Return the [X, Y] coordinate for the center point of the cell that contains the specified text.  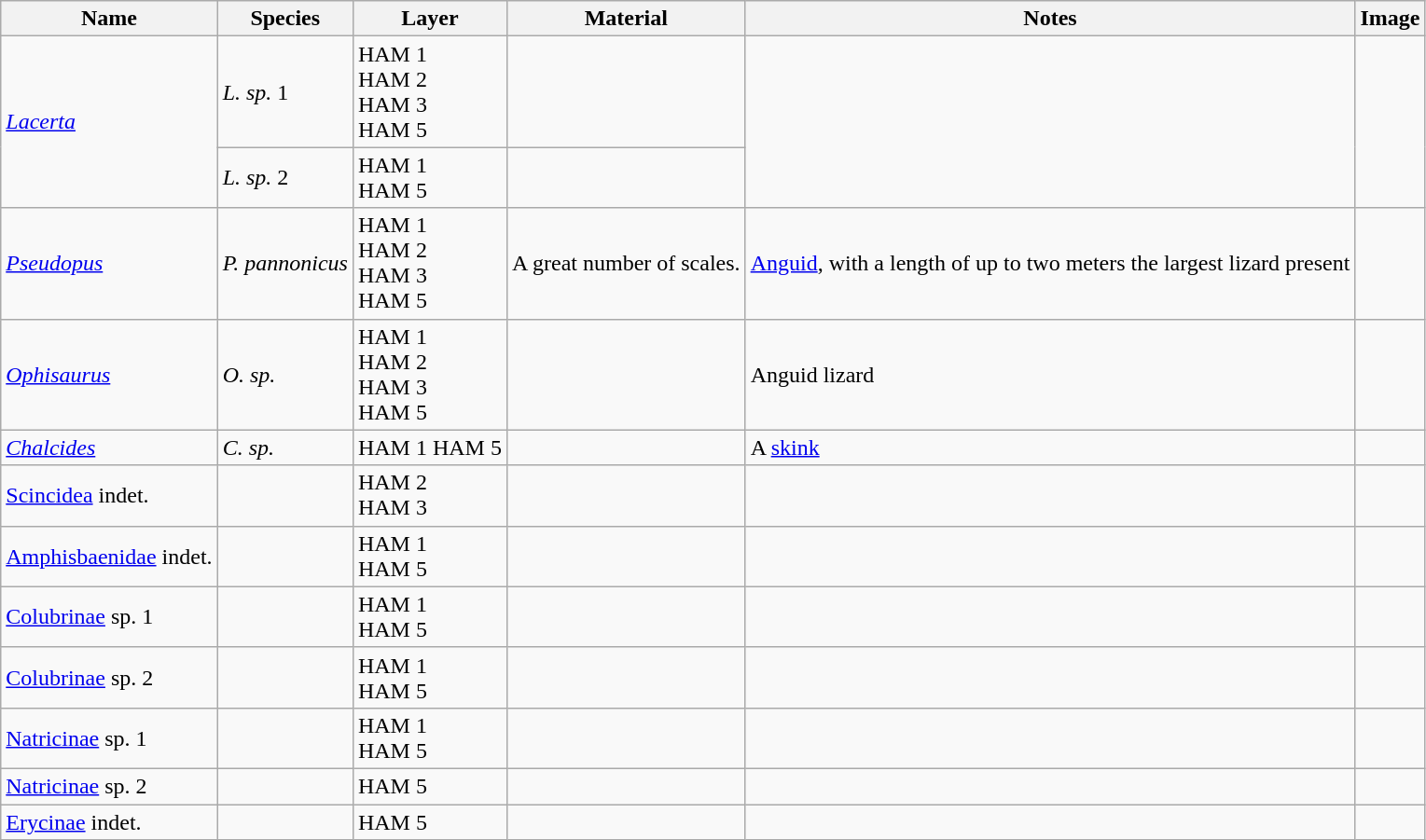
Natricinae sp. 2 [109, 786]
Anguid lizard [1050, 375]
L. sp. 2 [285, 177]
Name [109, 19]
C. sp. [285, 448]
HAM 1 HAM 5 [429, 448]
A skink [1050, 448]
Material [626, 19]
Anguid, with a length of up to two meters the largest lizard present [1050, 263]
Colubrinae sp. 2 [109, 677]
Ophisaurus [109, 375]
Scincidea indet. [109, 496]
Erycinae indet. [109, 821]
L. sp. 1 [285, 91]
Natricinae sp. 1 [109, 738]
O. sp. [285, 375]
P. pannonicus [285, 263]
Layer [429, 19]
Colubrinae sp. 1 [109, 617]
Amphisbaenidae indet. [109, 556]
A great number of scales. [626, 263]
Image [1390, 19]
Chalcides [109, 448]
Pseudopus [109, 263]
Species [285, 19]
HAM 2HAM 3 [429, 496]
Lacerta [109, 122]
Notes [1050, 19]
